Find where the given text appears and provide that cell's center as (x, y) coordinate. 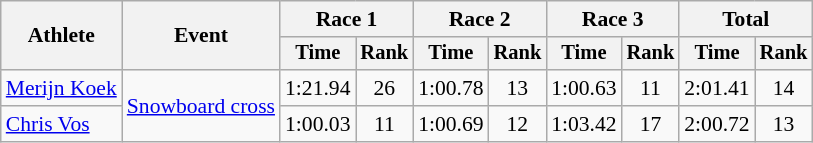
14 (784, 88)
1:03.42 (584, 124)
1:21.94 (318, 88)
17 (651, 124)
Race 2 (480, 19)
12 (518, 124)
Event (201, 36)
Chris Vos (62, 124)
Merijn Koek (62, 88)
1:00.69 (450, 124)
1:00.03 (318, 124)
2:01.41 (716, 88)
Total (746, 19)
Race 1 (346, 19)
Race 3 (612, 19)
Snowboard cross (201, 106)
26 (385, 88)
1:00.63 (584, 88)
Athlete (62, 36)
2:00.72 (716, 124)
1:00.78 (450, 88)
